Provide the [X, Y] coordinate of the cell's center where the given text is located.  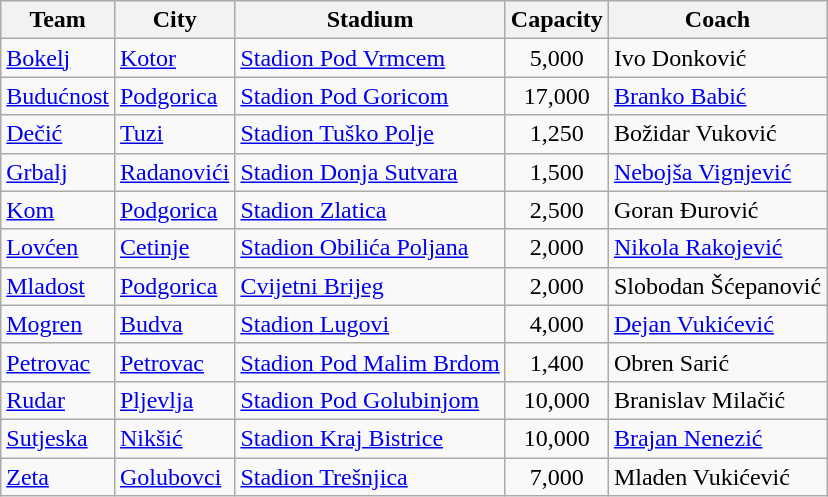
Nikola Rakojević [717, 248]
17,000 [556, 96]
Radanovići [174, 172]
Kotor [174, 58]
Lovćen [58, 248]
Dečić [58, 134]
2,500 [556, 210]
Branislav Milačić [717, 400]
Stadion Pod Malim Brdom [370, 362]
Stadion Pod Vrmcem [370, 58]
Goran Đurović [717, 210]
Team [58, 20]
Stadion Donja Sutvara [370, 172]
Mogren [58, 324]
Capacity [556, 20]
Branko Babić [717, 96]
Cvijetni Brijeg [370, 286]
5,000 [556, 58]
1,250 [556, 134]
Stadium [370, 20]
Stadion Tuško Polje [370, 134]
7,000 [556, 477]
Obren Sarić [717, 362]
Stadion Pod Golubinjom [370, 400]
Tuzi [174, 134]
Nebojša Vignjević [717, 172]
Mladost [58, 286]
City [174, 20]
Stadion Pod Goricom [370, 96]
Stadion Zlatica [370, 210]
Zeta [58, 477]
Brajan Nenezić [717, 438]
Bokelj [58, 58]
Dejan Vukićević [717, 324]
Slobodan Šćepanović [717, 286]
Mladen Vukićević [717, 477]
Coach [717, 20]
Pljevlja [174, 400]
Ivo Donković [717, 58]
Stadion Obilića Poljana [370, 248]
Božidar Vuković [717, 134]
Stadion Lugovi [370, 324]
Stadion Kraj Bistrice [370, 438]
Budućnost [58, 96]
Rudar [58, 400]
4,000 [556, 324]
1,500 [556, 172]
Sutjeska [58, 438]
1,400 [556, 362]
Golubovci [174, 477]
Cetinje [174, 248]
Budva [174, 324]
Grbalj [58, 172]
Stadion Trešnjica [370, 477]
Nikšić [174, 438]
Kom [58, 210]
